Return (X, Y) of the center of cell containing provided text 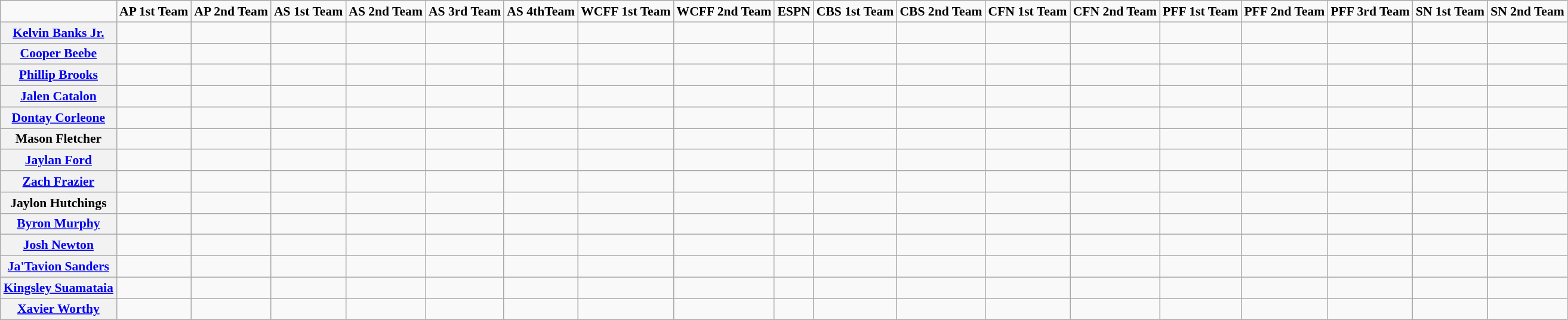
Jaylon Hutchings (58, 203)
Cooper Beebe (58, 54)
AS 3rd Team (464, 11)
Ja'Tavion Sanders (58, 267)
WCFF 2nd Team (725, 11)
AP 1st Team (154, 11)
WCFF 1st Team (626, 11)
Dontay Corleone (58, 118)
CFN 1st Team (1028, 11)
Jaylan Ford (58, 161)
Xavier Worthy (58, 309)
SN 1st Team (1450, 11)
PFF 1st Team (1200, 11)
Kelvin Banks Jr. (58, 33)
ESPN (794, 11)
CBS 2nd Team (941, 11)
AS 1st Team (308, 11)
Kingsley Suamataia (58, 288)
SN 2nd Team (1527, 11)
PFF 3rd Team (1370, 11)
CBS 1st Team (855, 11)
AS 2nd Team (386, 11)
AS 4thTeam (541, 11)
AP 2nd Team (231, 11)
PFF 2nd Team (1284, 11)
Byron Murphy (58, 224)
CFN 2nd Team (1115, 11)
Zach Frazier (58, 181)
Jalen Catalon (58, 97)
Mason Fletcher (58, 139)
Phillip Brooks (58, 75)
Josh Newton (58, 245)
